For the text-containing cell, return its midpoint in [X, Y] coordinate format. 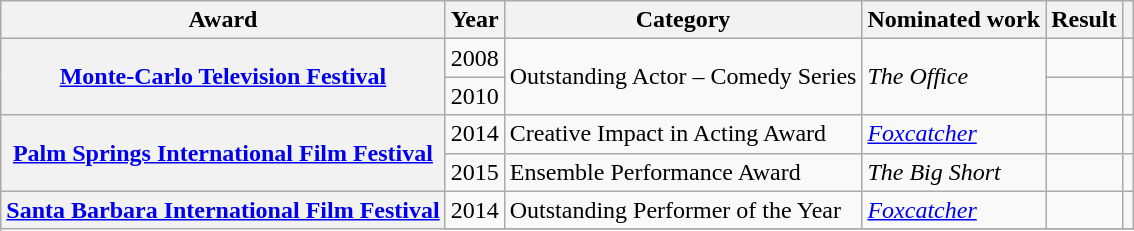
Nominated work [954, 20]
Creative Impact in Acting Award [683, 134]
Award [223, 20]
Outstanding Performer of the Year [683, 210]
2008 [474, 58]
2010 [474, 96]
The Office [954, 77]
Category [683, 20]
Year [474, 20]
Palm Springs International Film Festival [223, 153]
Ensemble Performance Award [683, 172]
Outstanding Actor – Comedy Series [683, 77]
The Big Short [954, 172]
Monte-Carlo Television Festival [223, 77]
2015 [474, 172]
Santa Barbara International Film Festival [223, 210]
Result [1084, 20]
